Search for the cell housing the specified text and yield its [X, Y] center coordinate. 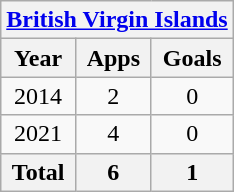
Apps [113, 58]
4 [113, 134]
Goals [192, 58]
Total [38, 172]
Year [38, 58]
6 [113, 172]
2 [113, 96]
British Virgin Islands [117, 20]
1 [192, 172]
2014 [38, 96]
2021 [38, 134]
